Return (x, y) of the center of cell containing provided text 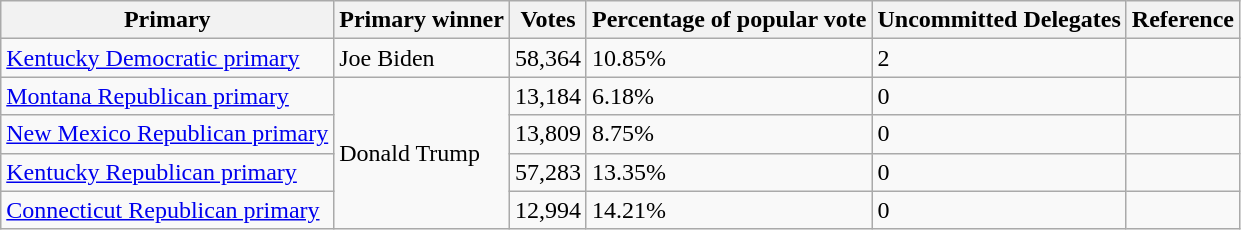
Montana Republican primary (168, 96)
Reference (1182, 20)
Connecticut Republican primary (168, 210)
6.18% (728, 96)
2 (999, 58)
13,184 (548, 96)
Kentucky Republican primary (168, 172)
Uncommitted Delegates (999, 20)
New Mexico Republican primary (168, 134)
13.35% (728, 172)
Percentage of popular vote (728, 20)
Kentucky Democratic primary (168, 58)
Primary (168, 20)
57,283 (548, 172)
Donald Trump (422, 153)
Votes (548, 20)
10.85% (728, 58)
12,994 (548, 210)
Primary winner (422, 20)
14.21% (728, 210)
Joe Biden (422, 58)
58,364 (548, 58)
8.75% (728, 134)
13,809 (548, 134)
